Output the (X, Y) coordinate of the center of the cell containing the given text.  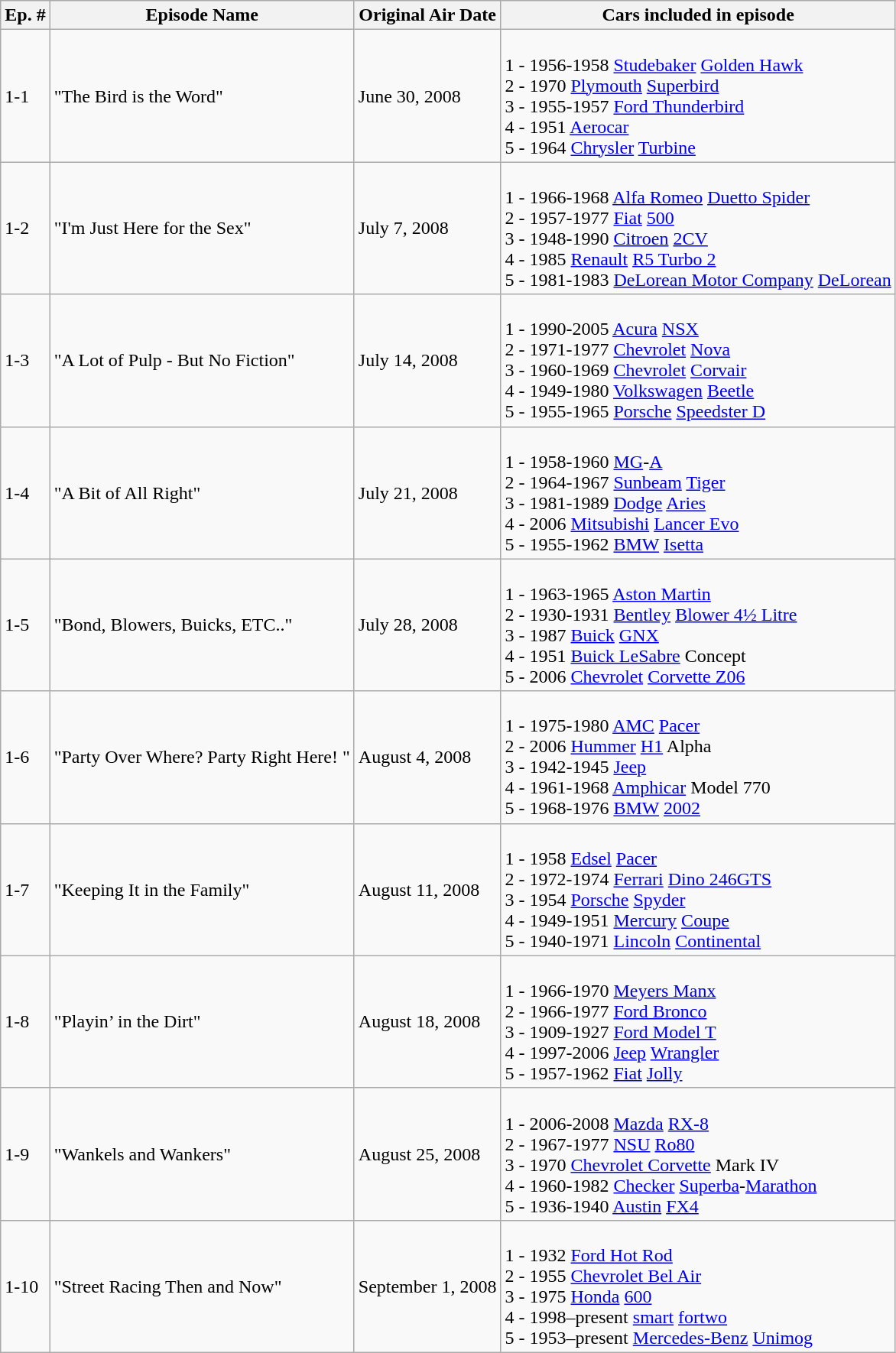
"Wankels and Wankers" (202, 1154)
"Party Over Where? Party Right Here! " (202, 757)
1-7 (25, 890)
1-5 (25, 625)
August 25, 2008 (427, 1154)
Episode Name (202, 15)
July 14, 2008 (427, 361)
"Street Racing Then and Now" (202, 1286)
Original Air Date (427, 15)
1-2 (25, 228)
July 28, 2008 (427, 625)
"Bond, Blowers, Buicks, ETC.." (202, 625)
1-1 (25, 96)
Cars included in episode (698, 15)
July 21, 2008 (427, 492)
1 - 1958-1960 MG-A 2 - 1964-1967 Sunbeam Tiger 3 - 1981-1989 Dodge Aries 4 - 2006 Mitsubishi Lancer Evo 5 - 1955-1962 BMW Isetta (698, 492)
1-8 (25, 1021)
"Playin’ in the Dirt" (202, 1021)
September 1, 2008 (427, 1286)
1-4 (25, 492)
1 - 1932 Ford Hot Rod 2 - 1955 Chevrolet Bel Air 3 - 1975 Honda 600 4 - 1998–present smart fortwo 5 - 1953–present Mercedes-Benz Unimog (698, 1286)
July 7, 2008 (427, 228)
Ep. # (25, 15)
1 - 1966-1970 Meyers Manx 2 - 1966-1977 Ford Bronco 3 - 1909-1927 Ford Model T 4 - 1997-2006 Jeep Wrangler 5 - 1957-1962 Fiat Jolly (698, 1021)
1 - 2006-2008 Mazda RX-8 2 - 1967-1977 NSU Ro80 3 - 1970 Chevrolet Corvette Mark IV 4 - 1960-1982 Checker Superba-Marathon 5 - 1936-1940 Austin FX4 (698, 1154)
1-9 (25, 1154)
1-6 (25, 757)
"I'm Just Here for the Sex" (202, 228)
"The Bird is the Word" (202, 96)
1-10 (25, 1286)
"A Lot of Pulp - But No Fiction" (202, 361)
June 30, 2008 (427, 96)
1 - 1975-1980 AMC Pacer 2 - 2006 Hummer H1 Alpha 3 - 1942-1945 Jeep 4 - 1961-1968 Amphicar Model 770 5 - 1968-1976 BMW 2002 (698, 757)
1 - 1958 Edsel Pacer 2 - 1972-1974 Ferrari Dino 246GTS 3 - 1954 Porsche Spyder 4 - 1949-1951 Mercury Coupe 5 - 1940-1971 Lincoln Continental (698, 890)
August 4, 2008 (427, 757)
"A Bit of All Right" (202, 492)
August 11, 2008 (427, 890)
August 18, 2008 (427, 1021)
1 - 1963-1965 Aston Martin 2 - 1930-1931 Bentley Blower 4½ Litre 3 - 1987 Buick GNX 4 - 1951 Buick LeSabre Concept 5 - 2006 Chevrolet Corvette Z06 (698, 625)
"Keeping It in the Family" (202, 890)
1-3 (25, 361)
1 - 1956-1958 Studebaker Golden Hawk 2 - 1970 Plymouth Superbird 3 - 1955-1957 Ford Thunderbird 4 - 1951 Aerocar 5 - 1964 Chrysler Turbine (698, 96)
